Output the [X, Y] coordinate of the center of the cell containing the given text.  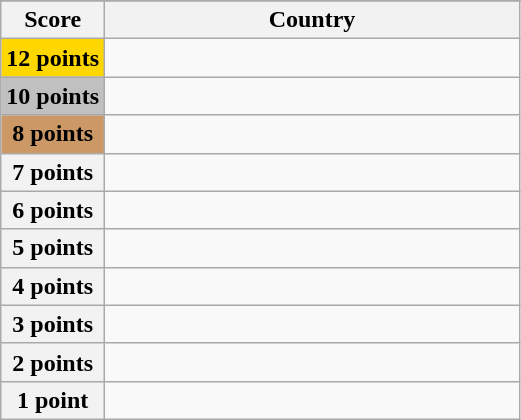
2 points [53, 362]
12 points [53, 58]
7 points [53, 172]
Score [53, 20]
Country [312, 20]
3 points [53, 324]
1 point [53, 400]
8 points [53, 134]
10 points [53, 96]
6 points [53, 210]
4 points [53, 286]
5 points [53, 248]
